From the cell containing the given text, extract its center point as (X, Y) coordinate. 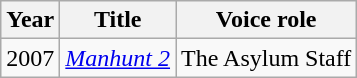
Manhunt 2 (118, 58)
Voice role (266, 20)
The Asylum Staff (266, 58)
Year (30, 20)
Title (118, 20)
2007 (30, 58)
